Identify which cell holds the provided text, then report its [X, Y] central coordinate. 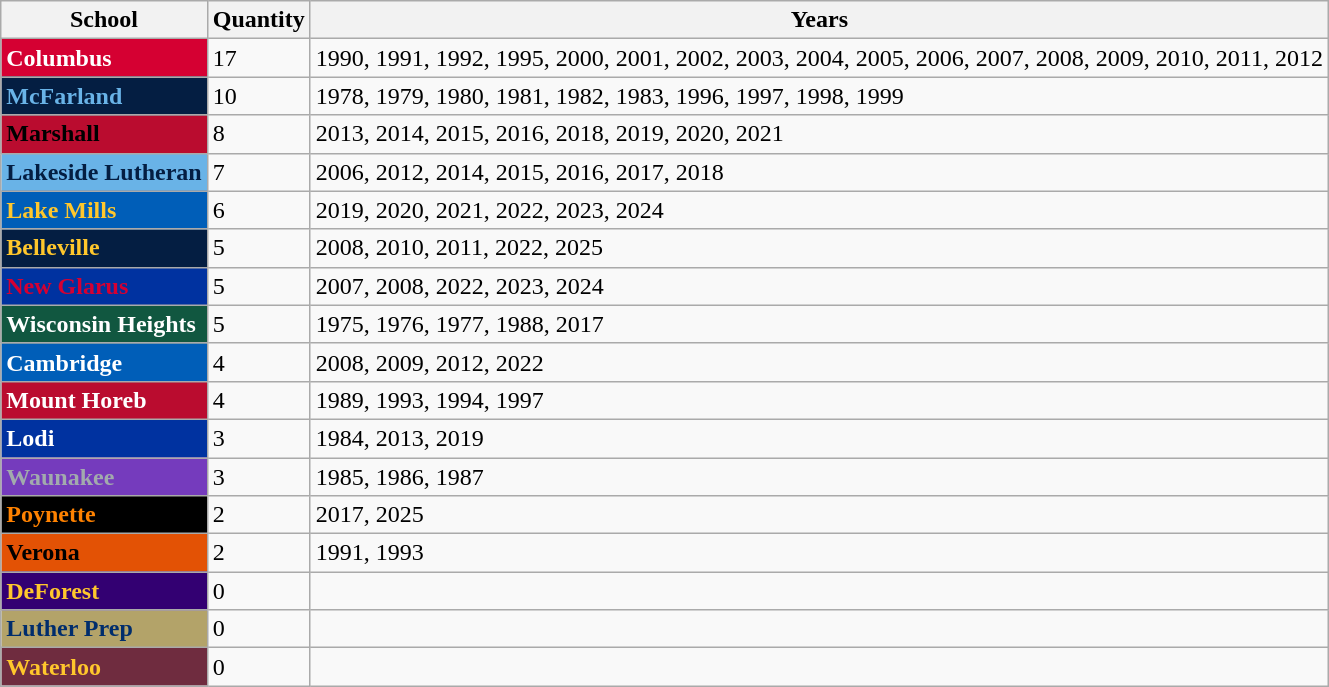
1990, 1991, 1992, 1995, 2000, 2001, 2002, 2003, 2004, 2005, 2006, 2007, 2008, 2009, 2010, 2011, 2012 [819, 58]
1975, 1976, 1977, 1988, 2017 [819, 324]
Waterloo [104, 667]
Belleville [104, 248]
Lake Mills [104, 210]
2008, 2010, 2011, 2022, 2025 [819, 248]
2006, 2012, 2014, 2015, 2016, 2017, 2018 [819, 172]
DeForest [104, 591]
Lakeside Lutheran [104, 172]
8 [258, 134]
Luther Prep [104, 629]
2008, 2009, 2012, 2022 [819, 362]
1978, 1979, 1980, 1981, 1982, 1983, 1996, 1997, 1998, 1999 [819, 96]
Waunakee [104, 477]
Quantity [258, 20]
Cambridge [104, 362]
Years [819, 20]
1991, 1993 [819, 553]
New Glarus [104, 286]
Lodi [104, 438]
Marshall [104, 134]
7 [258, 172]
2017, 2025 [819, 515]
17 [258, 58]
Wisconsin Heights [104, 324]
Columbus [104, 58]
2007, 2008, 2022, 2023, 2024 [819, 286]
2013, 2014, 2015, 2016, 2018, 2019, 2020, 2021 [819, 134]
School [104, 20]
Verona [104, 553]
10 [258, 96]
6 [258, 210]
McFarland [104, 96]
1989, 1993, 1994, 1997 [819, 400]
Mount Horeb [104, 400]
1985, 1986, 1987 [819, 477]
2019, 2020, 2021, 2022, 2023, 2024 [819, 210]
1984, 2013, 2019 [819, 438]
Poynette [104, 515]
